Return the [X, Y] coordinate for the center point of the cell that contains the specified text.  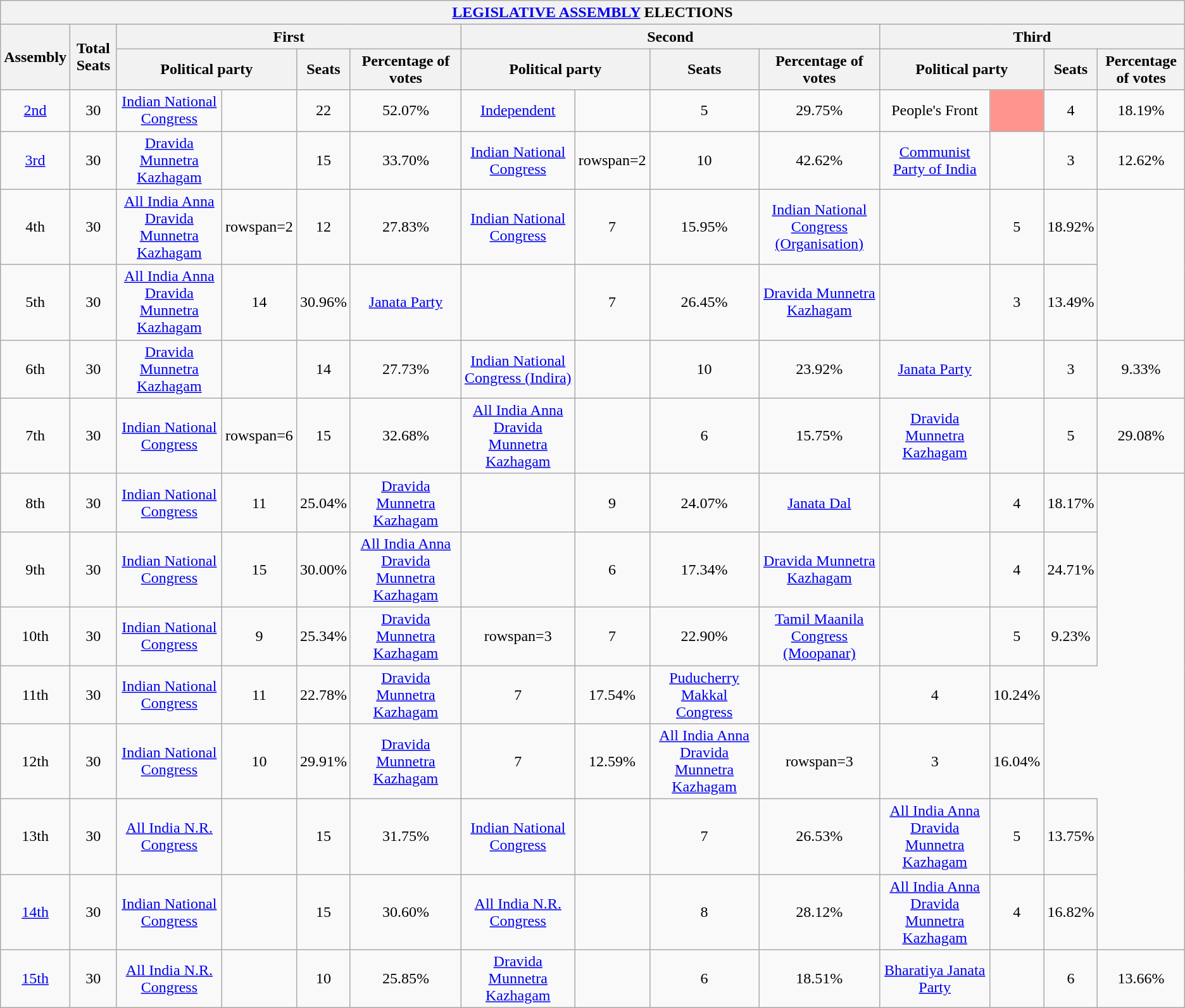
27.73% [405, 369]
9th [35, 569]
22.90% [704, 636]
11th [35, 695]
9.23% [1071, 636]
29.91% [323, 762]
Janata Dal [819, 502]
22 [323, 110]
Total Seats [93, 57]
17.34% [704, 569]
26.45% [704, 302]
29.08% [1141, 435]
8 [704, 912]
13.66% [1141, 979]
15.75% [819, 435]
Puducherry Makkal Congress [704, 695]
18.51% [819, 979]
8th [35, 502]
12 [323, 227]
Independent [518, 110]
30.96% [323, 302]
13.49% [1071, 302]
31.75% [405, 837]
First [289, 37]
12.59% [612, 762]
10.24% [1017, 695]
Indian National Congress (Organisation) [819, 227]
Second [670, 37]
12.62% [1141, 160]
16.82% [1071, 912]
30.60% [405, 912]
15.95% [704, 227]
Tamil Maanila Congress (Moopanar) [819, 636]
Bharatiya Janata Party [935, 979]
15th [35, 979]
14th [35, 912]
23.92% [819, 369]
rowspan=6 [259, 435]
42.62% [819, 160]
LEGISLATIVE ASSEMBLY ELECTIONS [592, 13]
6th [35, 369]
18.17% [1071, 502]
Third [1032, 37]
25.04% [323, 502]
Communist Party of India [935, 160]
33.70% [405, 160]
7th [35, 435]
26.53% [819, 837]
30.00% [323, 569]
52.07% [405, 110]
2nd [35, 110]
27.83% [405, 227]
29.75% [819, 110]
9.33% [1141, 369]
People's Front [935, 110]
18.19% [1141, 110]
5th [35, 302]
13.75% [1071, 837]
Assembly [35, 57]
24.71% [1071, 569]
3rd [35, 160]
32.68% [405, 435]
12th [35, 762]
28.12% [819, 912]
25.34% [323, 636]
16.04% [1017, 762]
22.78% [323, 695]
18.92% [1071, 227]
10th [35, 636]
4th [35, 227]
17.54% [612, 695]
Indian National Congress (Indira) [518, 369]
13th [35, 837]
24.07% [704, 502]
25.85% [405, 979]
